Identify which cell holds the provided text, then report its (X, Y) central coordinate. 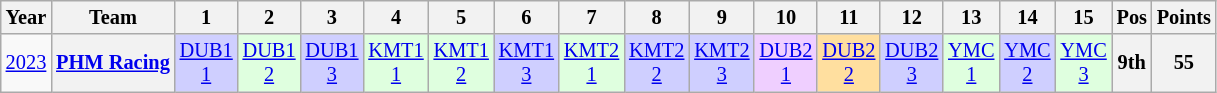
11 (848, 17)
12 (912, 17)
DUB12 (270, 63)
3 (332, 17)
4 (396, 17)
2023 (26, 63)
YMC3 (1083, 63)
13 (971, 17)
2 (270, 17)
6 (526, 17)
DUB13 (332, 63)
YMC1 (971, 63)
1 (206, 17)
KMT21 (592, 63)
15 (1083, 17)
KMT22 (656, 63)
Team (112, 17)
KMT23 (722, 63)
55 (1184, 63)
10 (786, 17)
9 (722, 17)
KMT11 (396, 63)
7 (592, 17)
Pos (1132, 17)
8 (656, 17)
DUB23 (912, 63)
DUB11 (206, 63)
PHM Racing (112, 63)
5 (462, 17)
14 (1027, 17)
Points (1184, 17)
YMC2 (1027, 63)
DUB22 (848, 63)
DUB21 (786, 63)
KMT12 (462, 63)
Year (26, 17)
KMT13 (526, 63)
9th (1132, 63)
